Search for the cell housing the specified text and yield its (X, Y) center coordinate. 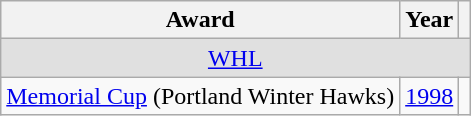
1998 (430, 96)
Award (200, 20)
Memorial Cup (Portland Winter Hawks) (200, 96)
Year (430, 20)
WHL (236, 58)
